Provide the [X, Y] coordinate of the cell's center where the given text is located.  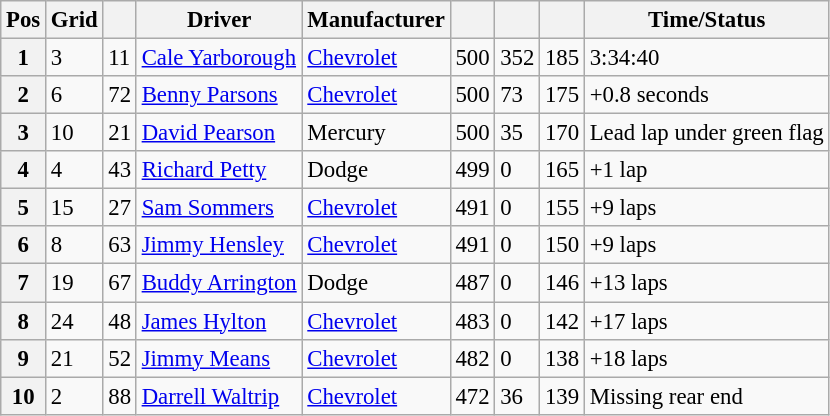
5 [24, 208]
483 [472, 321]
482 [472, 358]
Darrell Waltrip [219, 396]
472 [472, 396]
Buddy Arrington [219, 283]
185 [562, 58]
48 [120, 321]
170 [562, 133]
27 [120, 208]
+1 lap [706, 170]
Benny Parsons [219, 95]
Richard Petty [219, 170]
Jimmy Means [219, 358]
+18 laps [706, 358]
88 [120, 396]
15 [74, 208]
36 [518, 396]
146 [562, 283]
Manufacturer [376, 20]
Driver [219, 20]
63 [120, 245]
155 [562, 208]
3:34:40 [706, 58]
Jimmy Hensley [219, 245]
James Hylton [219, 321]
24 [74, 321]
+13 laps [706, 283]
Grid [74, 20]
+17 laps [706, 321]
35 [518, 133]
175 [562, 95]
9 [24, 358]
7 [24, 283]
Cale Yarborough [219, 58]
Sam Sommers [219, 208]
11 [120, 58]
David Pearson [219, 133]
Lead lap under green flag [706, 133]
352 [518, 58]
139 [562, 396]
73 [518, 95]
43 [120, 170]
150 [562, 245]
72 [120, 95]
52 [120, 358]
Pos [24, 20]
138 [562, 358]
1 [24, 58]
Missing rear end [706, 396]
487 [472, 283]
19 [74, 283]
142 [562, 321]
Mercury [376, 133]
499 [472, 170]
+0.8 seconds [706, 95]
Time/Status [706, 20]
165 [562, 170]
67 [120, 283]
